Output the (x, y) coordinate of the center of the cell containing the given text.  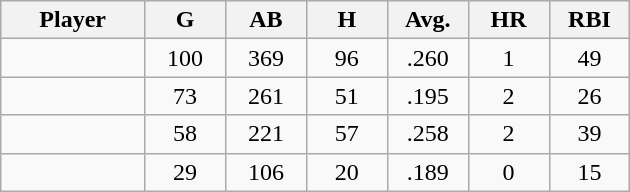
96 (346, 58)
.195 (428, 96)
15 (590, 172)
.189 (428, 172)
20 (346, 172)
Player (73, 20)
221 (266, 134)
.258 (428, 134)
369 (266, 58)
G (186, 20)
261 (266, 96)
51 (346, 96)
106 (266, 172)
0 (508, 172)
58 (186, 134)
57 (346, 134)
49 (590, 58)
1 (508, 58)
.260 (428, 58)
26 (590, 96)
100 (186, 58)
H (346, 20)
29 (186, 172)
73 (186, 96)
RBI (590, 20)
39 (590, 134)
Avg. (428, 20)
HR (508, 20)
AB (266, 20)
